Pinpoint the cell where the given text exists, returning its (X, Y) midpoint coordinate. 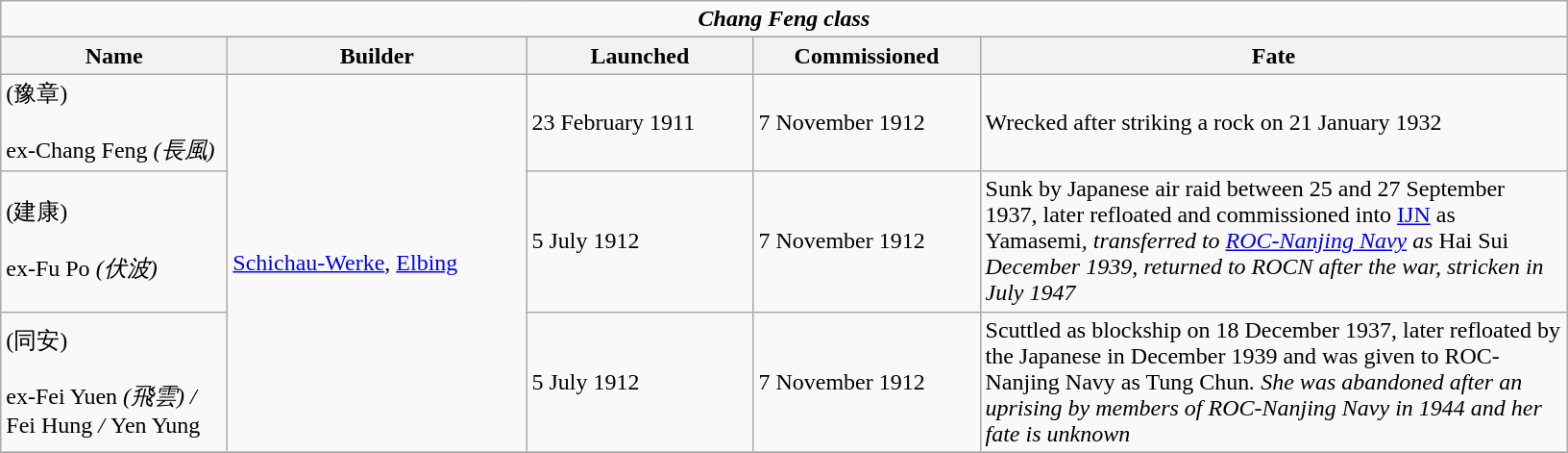
Fate (1274, 56)
Chang Feng class (784, 19)
23 February 1911 (640, 123)
Name (114, 56)
Launched (640, 56)
(建康)ex-Fu Po (伏波) (114, 241)
Commissioned (867, 56)
(豫章)ex-Chang Feng (長風) (114, 123)
(同安)ex-Fei Yuen (飛雲) / Fei Hung / Yen Yung (114, 382)
Wrecked after striking a rock on 21 January 1932 (1274, 123)
Builder (377, 56)
Schichau-Werke, Elbing (377, 264)
